Identify which cell holds the provided text, then report its [X, Y] central coordinate. 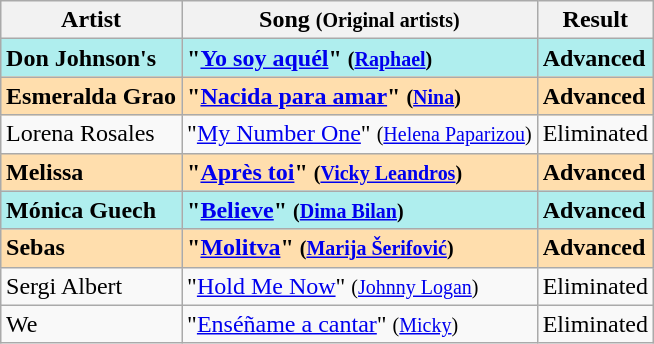
"Hold Me Now" (Johnny Logan) [360, 286]
Mónica Guech [92, 210]
Lorena Rosales [92, 134]
Don Johnson's [92, 58]
"Nacida para amar" (Nina) [360, 96]
Sergi Albert [92, 286]
"Molitva" (Marija Šerifović) [360, 248]
We [92, 324]
"Enséñame a cantar" (Micky) [360, 324]
Esmeralda Grao [92, 96]
Artist [92, 20]
Song (Original artists) [360, 20]
Sebas [92, 248]
Melissa [92, 172]
Result [595, 20]
"Believe" (Dima Bilan) [360, 210]
"Yo soy aquél" (Raphael) [360, 58]
"My Number One" (Helena Paparizou) [360, 134]
"Après toi" (Vicky Leandros) [360, 172]
